Search for the cell housing the specified text and yield its (x, y) center coordinate. 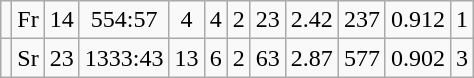
3 (462, 58)
0.912 (418, 20)
6 (216, 58)
577 (362, 58)
2.42 (312, 20)
63 (268, 58)
1333:43 (124, 58)
14 (62, 20)
0.902 (418, 58)
13 (186, 58)
2.87 (312, 58)
Sr (28, 58)
554:57 (124, 20)
1 (462, 20)
Fr (28, 20)
237 (362, 20)
